For the text-containing cell, return its midpoint in [x, y] coordinate format. 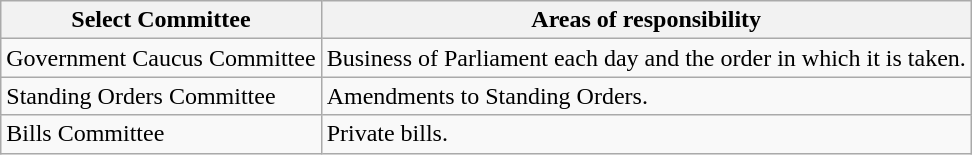
Private bills. [646, 134]
Select Committee [161, 20]
Standing Orders Committee [161, 96]
Areas of responsibility [646, 20]
Bills Committee [161, 134]
Amendments to Standing Orders. [646, 96]
Government Caucus Committee [161, 58]
Business of Parliament each day and the order in which it is taken. [646, 58]
